Capture the cell that displays the provided text and extract its [x, y] central coordinate. 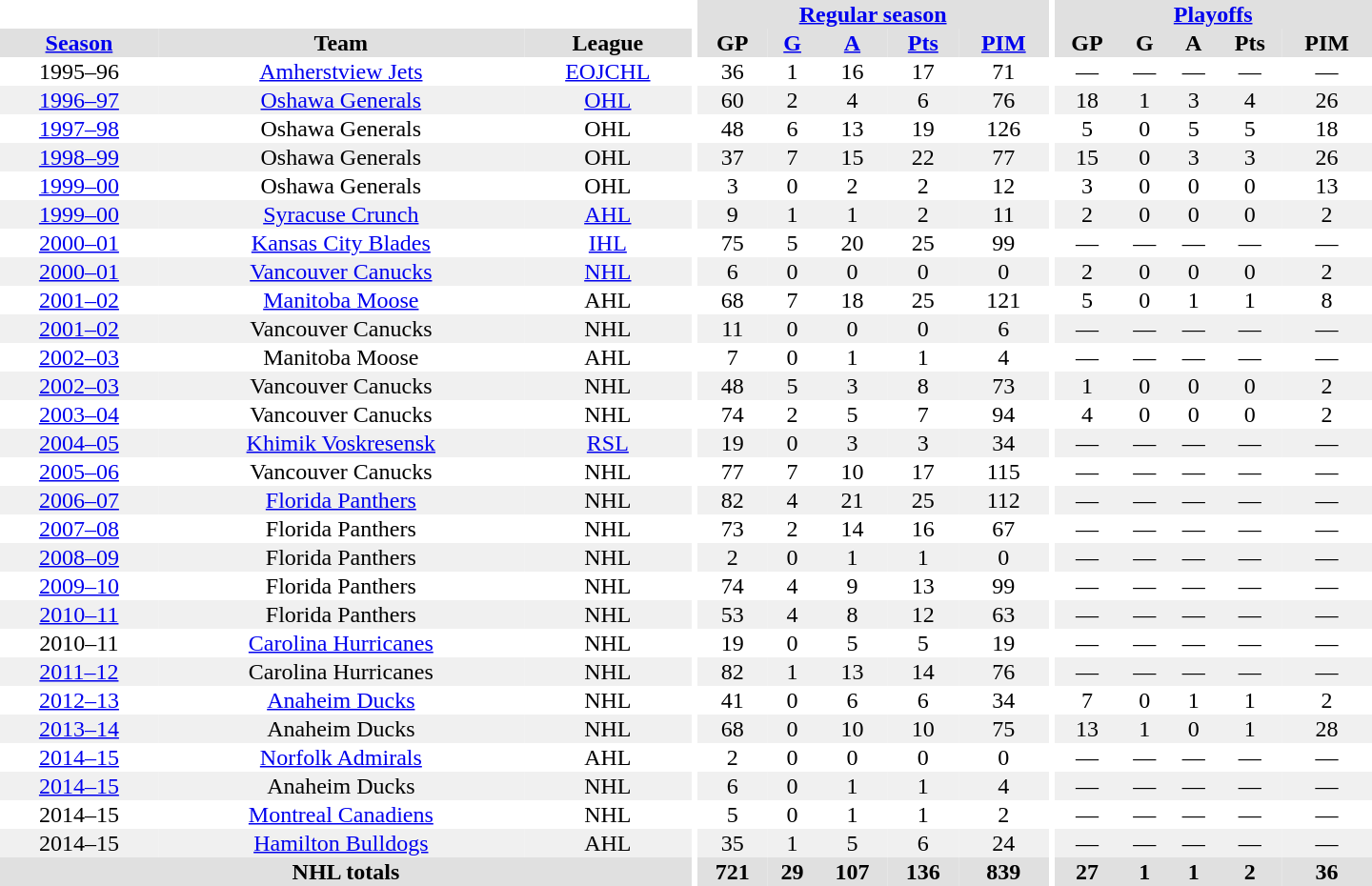
107 [852, 872]
721 [733, 872]
21 [852, 500]
22 [923, 157]
53 [733, 614]
28 [1326, 729]
2004–05 [79, 443]
60 [733, 100]
Syracuse Crunch [341, 214]
IHL [608, 243]
Hamilton Bulldogs [341, 843]
24 [1004, 843]
37 [733, 157]
2006–07 [79, 500]
1996–97 [79, 100]
NHL totals [346, 872]
Team [341, 43]
Playoffs [1213, 14]
Amherstview Jets [341, 71]
839 [1004, 872]
2008–09 [79, 557]
Season [79, 43]
2003–04 [79, 414]
Montreal Canadiens [341, 815]
35 [733, 843]
2009–10 [79, 586]
1998–99 [79, 157]
94 [1004, 414]
136 [923, 872]
League [608, 43]
112 [1004, 500]
41 [733, 700]
Kansas City Blades [341, 243]
1995–96 [79, 71]
67 [1004, 529]
2013–14 [79, 729]
Khimik Voskresensk [341, 443]
Regular season [873, 14]
2007–08 [79, 529]
126 [1004, 129]
71 [1004, 71]
2005–06 [79, 472]
20 [852, 243]
RSL [608, 443]
63 [1004, 614]
EOJCHL [608, 71]
115 [1004, 472]
27 [1086, 872]
29 [793, 872]
121 [1004, 300]
Norfolk Admirals [341, 757]
1997–98 [79, 129]
2011–12 [79, 672]
2012–13 [79, 700]
